Search for the cell housing the specified text and yield its [X, Y] center coordinate. 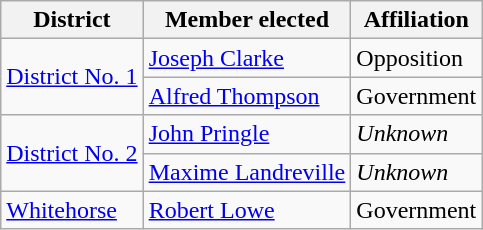
Robert Lowe [247, 210]
Affiliation [416, 20]
District No. 1 [72, 77]
Maxime Landreville [247, 172]
John Pringle [247, 134]
District No. 2 [72, 153]
District [72, 20]
Joseph Clarke [247, 58]
Whitehorse [72, 210]
Alfred Thompson [247, 96]
Opposition [416, 58]
Member elected [247, 20]
